Extract the [x, y] coordinate from the center of the cell holding the provided text.  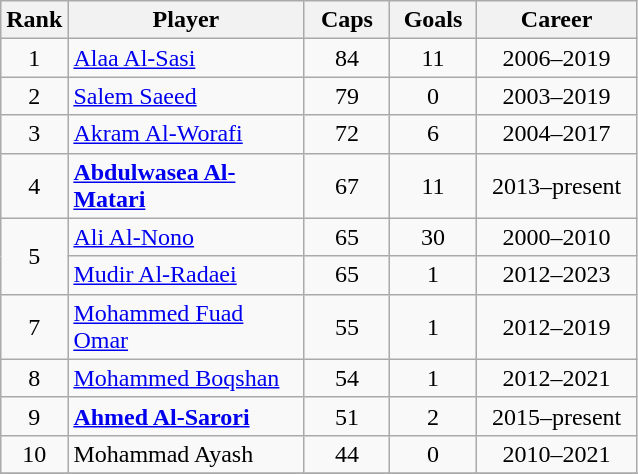
Player [186, 20]
10 [34, 454]
79 [347, 96]
Ahmed Al-Sarori [186, 416]
2003–2019 [556, 96]
8 [34, 378]
7 [34, 326]
4 [34, 186]
84 [347, 58]
2004–2017 [556, 134]
Career [556, 20]
Alaa Al-Sasi [186, 58]
2015–present [556, 416]
30 [433, 237]
Rank [34, 20]
Goals [433, 20]
2012–2019 [556, 326]
Caps [347, 20]
Mohammed Fuad Omar [186, 326]
Ali Al-Nono [186, 237]
5 [34, 256]
Mohammad Ayash [186, 454]
55 [347, 326]
51 [347, 416]
Akram Al-Worafi [186, 134]
Abdulwasea Al-Matari [186, 186]
2012–2021 [556, 378]
44 [347, 454]
2010–2021 [556, 454]
3 [34, 134]
6 [433, 134]
Mudir Al-Radaei [186, 275]
67 [347, 186]
2012–2023 [556, 275]
Salem Saeed [186, 96]
2006–2019 [556, 58]
72 [347, 134]
2000–2010 [556, 237]
Mohammed Boqshan [186, 378]
54 [347, 378]
2013–present [556, 186]
9 [34, 416]
